From the cell containing the given text, extract its center point as (X, Y) coordinate. 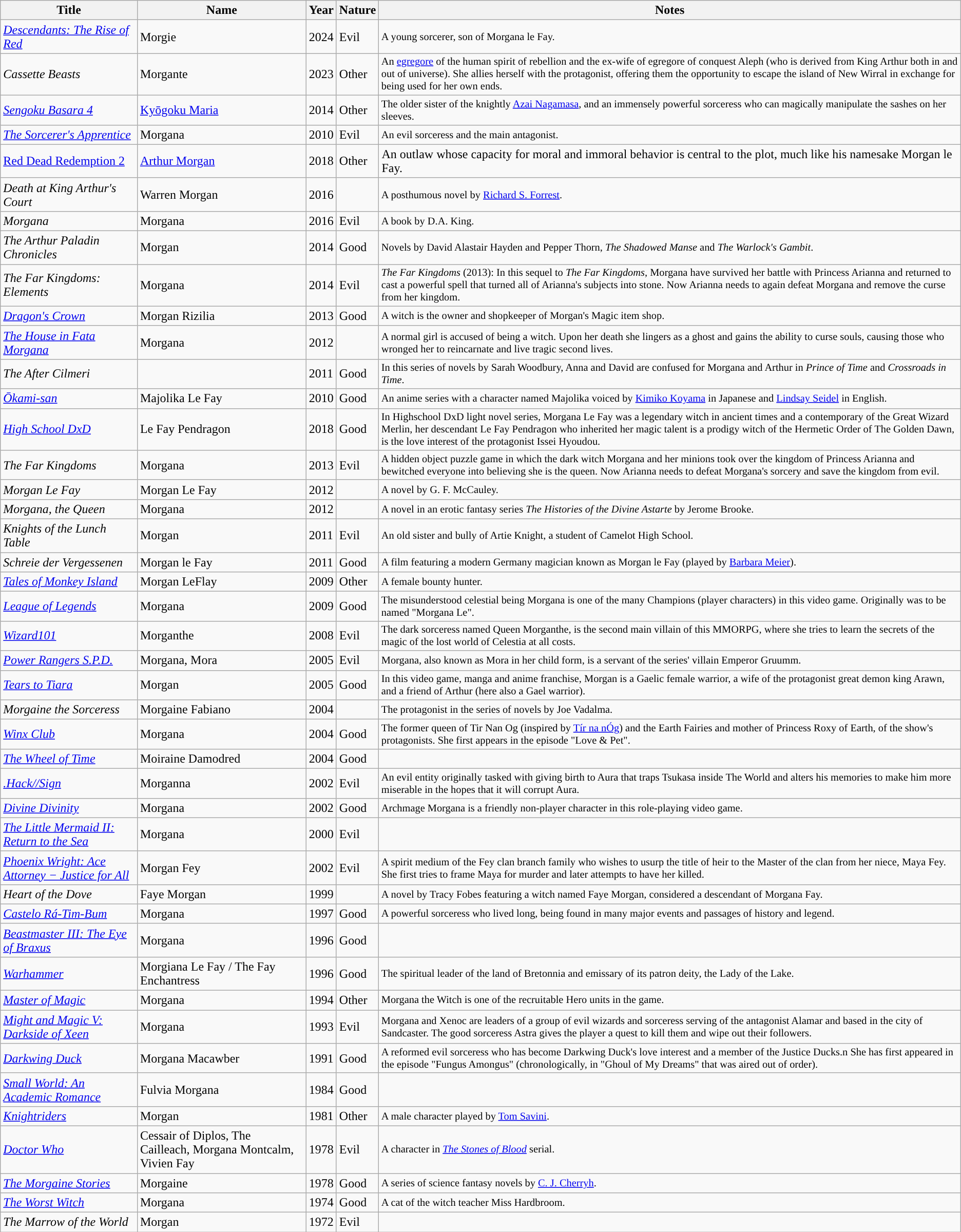
Warren Morgan (222, 194)
Morgiana Le Fay / The Fay Enchantress (222, 974)
Winx Club (69, 734)
Notes (669, 10)
The Wheel of Time (69, 759)
A posthumous novel by Richard S. Forrest. (669, 194)
Archmage Morgana is a friendly non-player character in this role-playing video game. (669, 808)
Morgan Rizilia (222, 316)
2008 (321, 636)
Knightriders (69, 1116)
Beastmaster III: The Eye of Braxus (69, 940)
2024 (321, 37)
A young sorcerer, son of Morgana le Fay. (669, 37)
Faye Morgan (222, 894)
1991 (321, 1058)
Castelo Rá-Tim-Bum (69, 914)
A male character played by Tom Savini. (669, 1116)
Le Fay Pendragon (222, 429)
A female bounty hunter. (669, 582)
Knights of the Lunch Table (69, 535)
Morganthe (222, 636)
Small World: An Academic Romance (69, 1090)
Morgaine the Sorceress (69, 710)
Tales of Monkey Island (69, 582)
Morgana, Mora (222, 660)
Power Rangers S.P.D. (69, 660)
Morgana, also known as Mora in her child form, is a servant of the series' villain Emperor Gruumm. (669, 660)
The House in Fata Morgana (69, 342)
High School DxD (69, 429)
Tears to Tiara (69, 685)
An outlaw whose capacity for moral and immoral behavior is central to the plot, much like his namesake Morgan le Fay. (669, 161)
Morgaine Fabiano (222, 710)
1999 (321, 894)
Novels by David Alastair Hayden and Pepper Thorn, The Shadowed Manse and The Warlock's Gambit. (669, 248)
1981 (321, 1116)
A novel in an erotic fantasy series The Histories of the Divine Astarte by Jerome Brooke. (669, 509)
Divine Divinity (69, 808)
A book by D.A. King. (669, 221)
An old sister and bully of Artie Knight, a student of Camelot High School. (669, 535)
Cessair of Diplos, The Cailleach, Morgana Montcalm, Vivien Fay (222, 1149)
The Little Mermaid II: Return to the Sea (69, 834)
Death at King Arthur's Court (69, 194)
2000 (321, 834)
Morgan LeFlay (222, 582)
1984 (321, 1090)
The Marrow of the World (69, 1222)
The Arthur Paladin Chronicles (69, 248)
The After Cilmeri (69, 374)
Schreie der Vergessenen (69, 562)
The Far Kingdoms (69, 465)
Fulvia Morgana (222, 1090)
Cassette Beasts (69, 74)
Morgie (222, 37)
A series of science fantasy novels by C. J. Cherryh. (669, 1183)
Name (222, 10)
In this series of novels by Sarah Woodbury, Anna and David are confused for Morgana and Arthur in Prince of Time and Crossroads in Time. (669, 374)
Doctor Who (69, 1149)
Title (69, 10)
Morgana Macawber (222, 1058)
Heart of the Dove (69, 894)
The Worst Witch (69, 1203)
Descendants: The Rise of Red (69, 37)
Sengoku Basara 4 (69, 110)
Morgana the Witch is one of the recruitable Hero units in the game. (669, 1000)
Ōkami-san (69, 399)
1974 (321, 1203)
League of Legends (69, 606)
A powerful sorceress who lived long, being found in many major events and passages of history and legend. (669, 914)
The protagonist in the series of novels by Joe Vadalma. (669, 710)
Morgan Fey (222, 868)
The older sister of the knightly Azai Nagamasa, and an immensely powerful sorceress who can magically manipulate the sashes on her sleeves. (669, 110)
A character in The Stones of Blood serial. (669, 1149)
Majolika Le Fay (222, 399)
1994 (321, 1000)
Morgaine (222, 1183)
A novel by G. F. McCauley. (669, 489)
Arthur Morgan (222, 161)
A novel by Tracy Fobes featuring a witch named Faye Morgan, considered a descendant of Morgana Fay. (669, 894)
.Hack//Sign (69, 783)
Dragon's Crown (69, 316)
Morgan le Fay (222, 562)
A film featuring a modern Germany magician known as Morgan le Fay (played by Barbara Meier). (669, 562)
Kyōgoku Maria (222, 110)
The Morgaine Stories (69, 1183)
Red Dead Redemption 2 (69, 161)
Phoenix Wright: Ace Attorney − Justice for All (69, 868)
The spiritual leader of the land of Bretonnia and emissary of its patron deity, the Lady of the Lake. (669, 974)
Morgana, the Queen (69, 509)
Year (321, 10)
Morgante (222, 74)
Wizard101 (69, 636)
2023 (321, 74)
Darkwing Duck (69, 1058)
1972 (321, 1222)
1993 (321, 1027)
Warhammer (69, 974)
A cat of the witch teacher Miss Hardbroom. (669, 1203)
Nature (357, 10)
Moiraine Damodred (222, 759)
1997 (321, 914)
An evil sorceress and the main antagonist. (669, 135)
An anime series with a character named Majolika voiced by Kimiko Koyama in Japanese and Lindsay Seidel in English. (669, 399)
A witch is the owner and shopkeeper of Morgan's Magic item shop. (669, 316)
The Sorcerer's Apprentice (69, 135)
Master of Magic (69, 1000)
The Far Kingdoms: Elements (69, 285)
Might and Magic V: Darkside of Xeen (69, 1027)
Morganna (222, 783)
